Find where the given text appears and provide that cell's center as [x, y] coordinate. 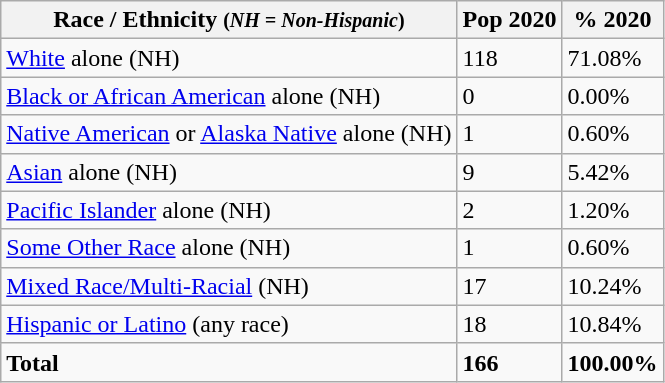
Race / Ethnicity (NH = Non-Hispanic) [229, 20]
White alone (NH) [229, 58]
118 [510, 58]
166 [510, 362]
Hispanic or Latino (any race) [229, 324]
5.42% [612, 172]
10.24% [612, 286]
Mixed Race/Multi-Racial (NH) [229, 286]
Pop 2020 [510, 20]
Total [229, 362]
Black or African American alone (NH) [229, 96]
9 [510, 172]
Asian alone (NH) [229, 172]
1.20% [612, 210]
10.84% [612, 324]
18 [510, 324]
0.00% [612, 96]
100.00% [612, 362]
2 [510, 210]
Native American or Alaska Native alone (NH) [229, 134]
71.08% [612, 58]
17 [510, 286]
Pacific Islander alone (NH) [229, 210]
% 2020 [612, 20]
0 [510, 96]
Some Other Race alone (NH) [229, 248]
